Locate the cell with the specified text and output its (X, Y) center coordinate. 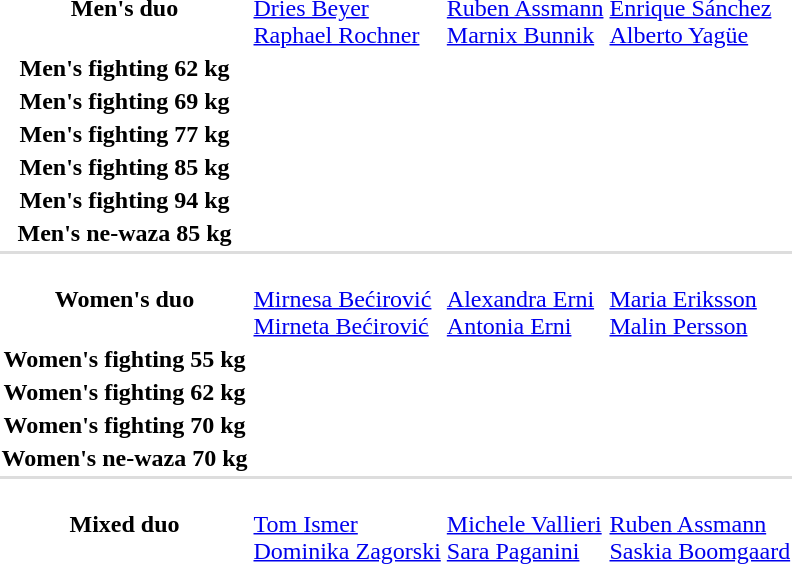
Men's fighting 77 kg (124, 134)
Women's ne-waza 70 kg (124, 458)
Men's ne-waza 85 kg (124, 233)
Women's fighting 70 kg (124, 425)
Men's fighting 85 kg (124, 167)
Men's fighting 69 kg (124, 101)
Women's fighting 55 kg (124, 359)
Women's duo (124, 299)
Men's fighting 94 kg (124, 200)
Men's fighting 62 kg (124, 68)
Maria ErikssonMalin Persson (700, 299)
Alexandra ErniAntonia Erni (525, 299)
Women's fighting 62 kg (124, 392)
Mirnesa BećirovićMirneta Bećirović (347, 299)
